Output the (x, y) coordinate of the center of the cell containing the given text.  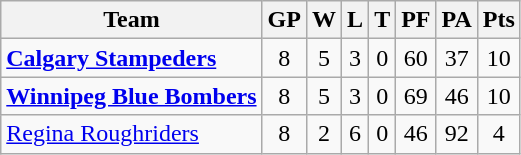
W (324, 20)
37 (456, 58)
L (356, 20)
Calgary Stampeders (132, 58)
Regina Roughriders (132, 134)
69 (416, 96)
T (382, 20)
PF (416, 20)
4 (498, 134)
GP (284, 20)
92 (456, 134)
Team (132, 20)
6 (356, 134)
60 (416, 58)
2 (324, 134)
Pts (498, 20)
Winnipeg Blue Bombers (132, 96)
PA (456, 20)
